For the text-containing cell, return its midpoint in (x, y) coordinate format. 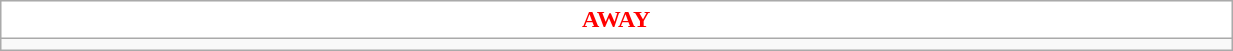
AWAY (616, 20)
